Return the (x, y) coordinate for the center point of the cell that contains the specified text.  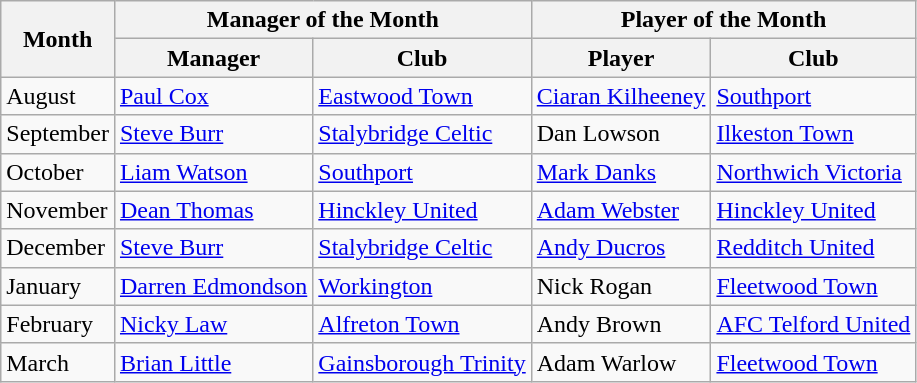
Gainsborough Trinity (422, 362)
November (58, 210)
September (58, 134)
Manager (213, 58)
Redditch United (814, 248)
January (58, 286)
Paul Cox (213, 96)
Player (621, 58)
August (58, 96)
March (58, 362)
Andy Brown (621, 324)
Liam Watson (213, 172)
Manager of the Month (322, 20)
Nicky Law (213, 324)
Month (58, 39)
Workington (422, 286)
Ciaran Kilheeney (621, 96)
Mark Danks (621, 172)
Andy Ducros (621, 248)
Adam Warlow (621, 362)
Alfreton Town (422, 324)
Adam Webster (621, 210)
December (58, 248)
Dean Thomas (213, 210)
Darren Edmondson (213, 286)
Eastwood Town (422, 96)
Dan Lowson (621, 134)
AFC Telford United (814, 324)
Brian Little (213, 362)
February (58, 324)
Ilkeston Town (814, 134)
Player of the Month (724, 20)
October (58, 172)
Northwich Victoria (814, 172)
Nick Rogan (621, 286)
